Capture the cell that displays the provided text and extract its [X, Y] central coordinate. 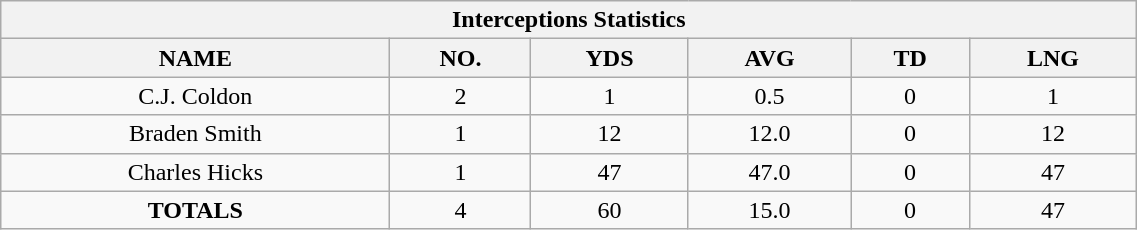
60 [610, 210]
NAME [196, 58]
LNG [1053, 58]
Interceptions Statistics [569, 20]
2 [460, 96]
AVG [770, 58]
15.0 [770, 210]
C.J. Coldon [196, 96]
NO. [460, 58]
Braden Smith [196, 134]
0.5 [770, 96]
TOTALS [196, 210]
47.0 [770, 172]
YDS [610, 58]
4 [460, 210]
TD [910, 58]
12.0 [770, 134]
Charles Hicks [196, 172]
